Output the (x, y) coordinate of the center of the cell containing the given text.  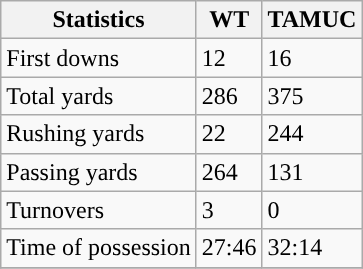
Turnovers (99, 210)
12 (229, 58)
264 (229, 172)
Time of possession (99, 248)
131 (312, 172)
First downs (99, 58)
286 (229, 96)
22 (229, 134)
244 (312, 134)
TAMUC (312, 20)
Passing yards (99, 172)
375 (312, 96)
Rushing yards (99, 134)
32:14 (312, 248)
0 (312, 210)
16 (312, 58)
3 (229, 210)
Total yards (99, 96)
27:46 (229, 248)
WT (229, 20)
Statistics (99, 20)
